Output the (X, Y) coordinate of the center of the cell containing the given text.  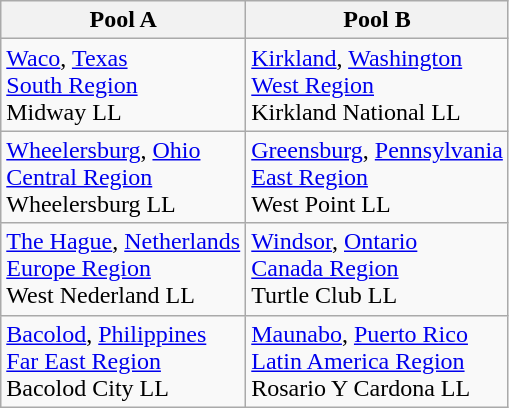
Pool B (378, 20)
Greensburg, Pennsylvania East Region West Point LL (378, 177)
Kirkland, Washington West Region Kirkland National LL (378, 85)
Windsor, Ontario Canada Region Turtle Club LL (378, 269)
Bacolod, Philippines Far East Region Bacolod City LL (124, 361)
Waco, Texas South Region Midway LL (124, 85)
Wheelersburg, Ohio Central Region Wheelersburg LL (124, 177)
Maunabo, Puerto Rico Latin America Region Rosario Y Cardona LL (378, 361)
The Hague, Netherlands Europe Region West Nederland LL (124, 269)
Pool A (124, 20)
